Locate the cell with the specified text and output its [X, Y] center coordinate. 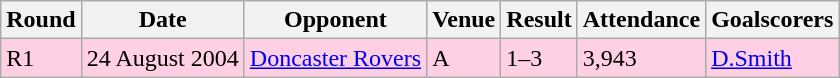
D.Smith [772, 58]
1–3 [539, 58]
3,943 [641, 58]
A [464, 58]
24 August 2004 [162, 58]
Round [41, 20]
Doncaster Rovers [335, 58]
Result [539, 20]
Venue [464, 20]
Attendance [641, 20]
R1 [41, 58]
Goalscorers [772, 20]
Date [162, 20]
Opponent [335, 20]
